From the cell containing the given text, extract its center point as (x, y) coordinate. 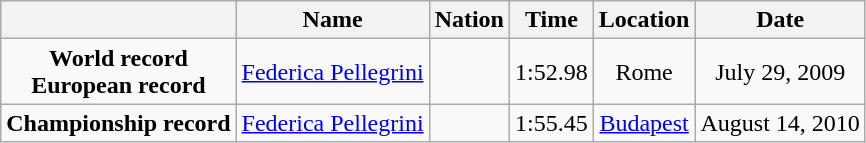
World recordEuropean record (118, 72)
August 14, 2010 (780, 123)
Nation (469, 20)
Date (780, 20)
1:55.45 (552, 123)
Budapest (644, 123)
1:52.98 (552, 72)
Championship record (118, 123)
Time (552, 20)
Location (644, 20)
Rome (644, 72)
Name (332, 20)
July 29, 2009 (780, 72)
